Extract the [X, Y] coordinate from the center of the cell holding the provided text.  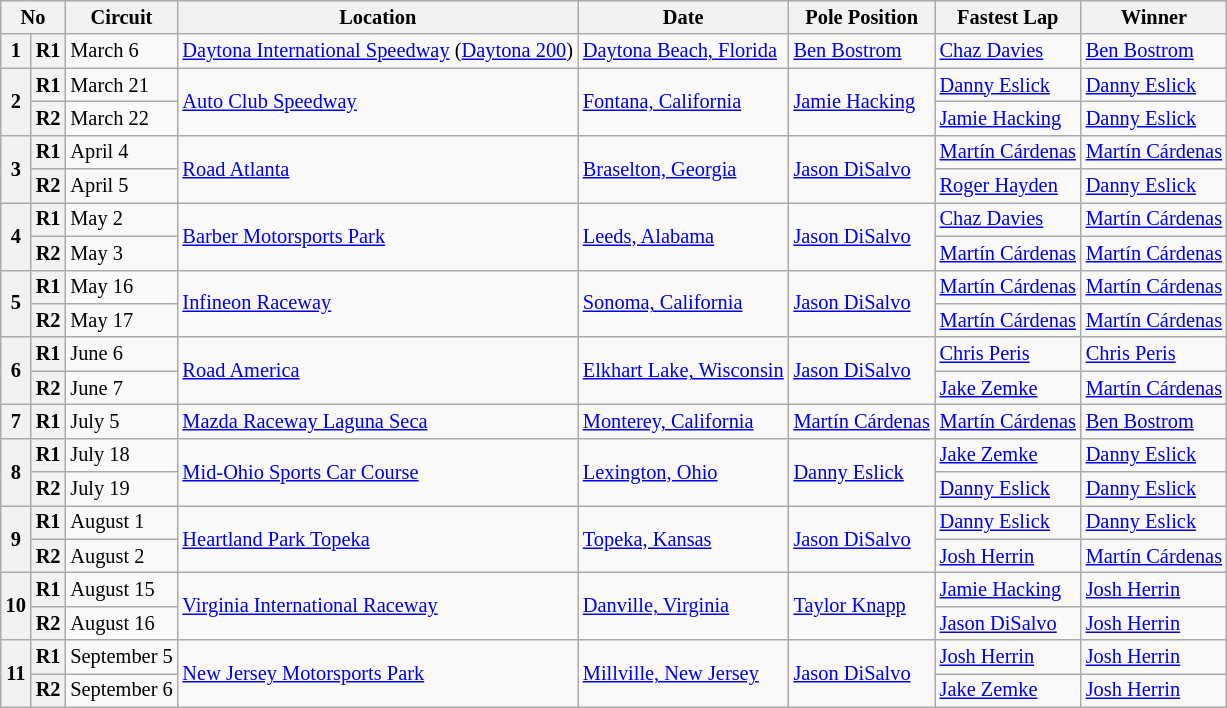
Road America [378, 370]
Roger Hayden [1008, 186]
May 3 [121, 253]
Daytona International Speedway (Daytona 200) [378, 51]
Millville, New Jersey [684, 674]
Mazda Raceway Laguna Seca [378, 421]
April 5 [121, 186]
Auto Club Speedway [378, 102]
10 [16, 606]
Sonoma, California [684, 304]
Mid-Ohio Sports Car Course [378, 472]
May 17 [121, 320]
Winner [1154, 17]
Elkhart Lake, Wisconsin [684, 370]
August 1 [121, 522]
Pole Position [862, 17]
May 2 [121, 219]
8 [16, 472]
Road Atlanta [378, 168]
July 19 [121, 489]
Virginia International Raceway [378, 606]
Taylor Knapp [862, 606]
7 [16, 421]
5 [16, 304]
11 [16, 674]
4 [16, 236]
September 6 [121, 690]
1 [16, 51]
Location [378, 17]
August 2 [121, 556]
3 [16, 168]
Danville, Virginia [684, 606]
Barber Motorsports Park [378, 236]
Topeka, Kansas [684, 538]
June 7 [121, 388]
August 16 [121, 623]
Date [684, 17]
August 15 [121, 589]
Heartland Park Topeka [378, 538]
June 6 [121, 354]
Braselton, Georgia [684, 168]
September 5 [121, 657]
Fontana, California [684, 102]
Fastest Lap [1008, 17]
Monterey, California [684, 421]
May 16 [121, 287]
March 21 [121, 85]
March 22 [121, 118]
2 [16, 102]
No [34, 17]
9 [16, 538]
July 5 [121, 421]
Daytona Beach, Florida [684, 51]
Leeds, Alabama [684, 236]
April 4 [121, 152]
March 6 [121, 51]
July 18 [121, 455]
New Jersey Motorsports Park [378, 674]
6 [16, 370]
Infineon Raceway [378, 304]
Lexington, Ohio [684, 472]
Circuit [121, 17]
